Determine the (X, Y) coordinate at the center of the cell enclosing the given text.  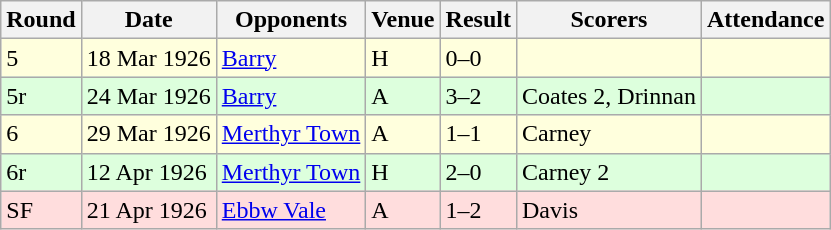
Carney 2 (608, 172)
6 (41, 134)
1–2 (478, 210)
Ebbw Vale (291, 210)
21 Apr 1926 (148, 210)
Opponents (291, 20)
Venue (403, 20)
Davis (608, 210)
Carney (608, 134)
29 Mar 1926 (148, 134)
1–1 (478, 134)
Attendance (765, 20)
Scorers (608, 20)
18 Mar 1926 (148, 58)
6r (41, 172)
Date (148, 20)
Result (478, 20)
0–0 (478, 58)
24 Mar 1926 (148, 96)
Coates 2, Drinnan (608, 96)
SF (41, 210)
12 Apr 1926 (148, 172)
5 (41, 58)
2–0 (478, 172)
5r (41, 96)
3–2 (478, 96)
Round (41, 20)
